Find where the given text appears and provide that cell's center as (x, y) coordinate. 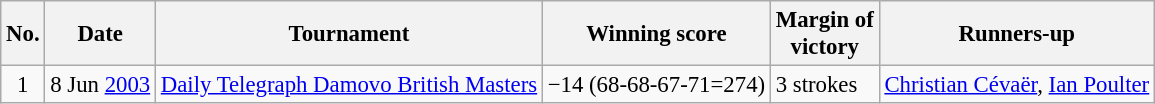
Christian Cévaër, Ian Poulter (1016, 85)
Daily Telegraph Damovo British Masters (348, 85)
No. (23, 34)
3 strokes (824, 85)
Date (100, 34)
Tournament (348, 34)
1 (23, 85)
Margin ofvictory (824, 34)
8 Jun 2003 (100, 85)
Runners-up (1016, 34)
Winning score (656, 34)
−14 (68-68-67-71=274) (656, 85)
